Find where the given text appears and provide that cell's center as (x, y) coordinate. 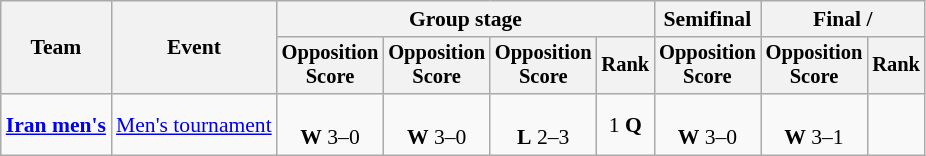
Iran men's (56, 124)
Team (56, 48)
Group stage (466, 19)
L 2–3 (544, 124)
Men's tournament (194, 124)
Event (194, 48)
Final / (843, 19)
W 3–1 (814, 124)
Semifinal (708, 19)
1 Q (626, 124)
